Capture the cell that displays the provided text and extract its [x, y] central coordinate. 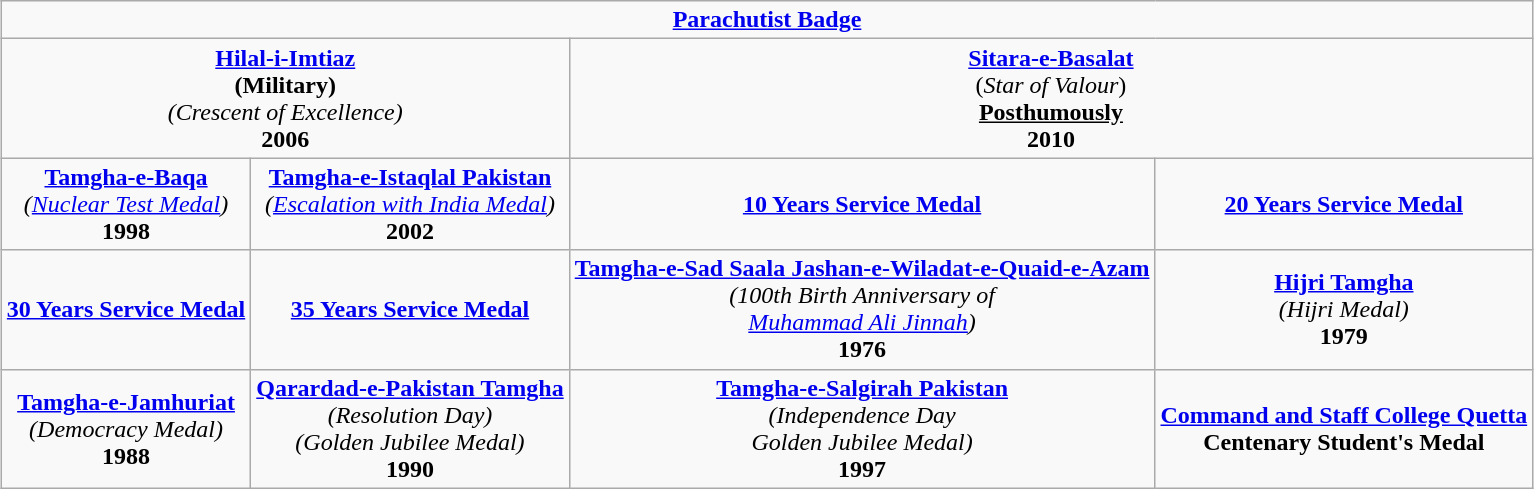
Parachutist Badge [766, 20]
Tamgha-e-Jamhuriat(Democracy Medal)1988 [126, 428]
35 Years Service Medal [410, 310]
Tamgha-e-Baqa(Nuclear Test Medal)1998 [126, 204]
Hijri Tamgha(Hijri Medal)1979 [1344, 310]
Tamgha-e-Sad Saala Jashan-e-Wiladat-e-Quaid-e-Azam(100th Birth Anniversary ofMuhammad Ali Jinnah)1976 [862, 310]
30 Years Service Medal [126, 310]
Qarardad-e-Pakistan Tamgha(Resolution Day)(Golden Jubilee Medal)1990 [410, 428]
Tamgha-e-Istaqlal Pakistan(Escalation with India Medal)2002 [410, 204]
Command and Staff College QuettaCentenary Student's Medal [1344, 428]
Sitara-e-Basalat(Star of Valour)Posthumously2010 [1050, 98]
Hilal-i-Imtiaz(Military)(Crescent of Excellence)2006 [285, 98]
20 Years Service Medal [1344, 204]
10 Years Service Medal [862, 204]
Tamgha-e-Salgirah Pakistan(Independence DayGolden Jubilee Medal)1997 [862, 428]
